Locate the cell with the specified text and output its [x, y] center coordinate. 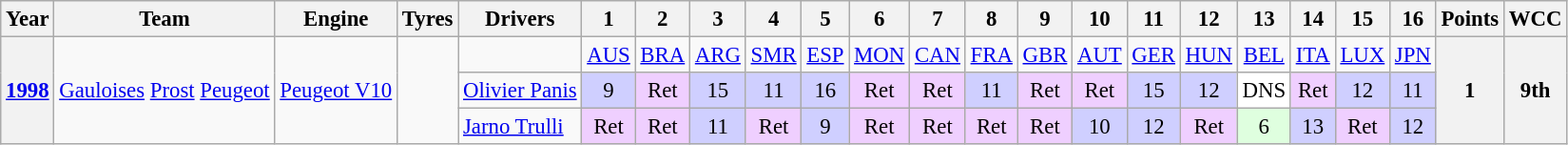
Team [165, 19]
Olivier Panis [520, 91]
Jarno Trulli [520, 127]
2 [662, 19]
7 [938, 19]
Year [28, 19]
BEL [1264, 55]
14 [1312, 19]
LUX [1362, 55]
8 [991, 19]
4 [774, 19]
CAN [938, 55]
JPN [1413, 55]
GER [1153, 55]
MON [880, 55]
5 [825, 19]
3 [719, 19]
ESP [825, 55]
ITA [1312, 55]
DNS [1264, 91]
SMR [774, 55]
Tyres [428, 19]
ARG [719, 55]
BRA [662, 55]
9th [1535, 92]
WCC [1535, 19]
Gauloises Prost Peugeot [165, 92]
1998 [28, 92]
Drivers [520, 19]
Peugeot V10 [337, 92]
Engine [337, 19]
Points [1470, 19]
AUS [609, 55]
HUN [1209, 55]
GBR [1044, 55]
AUT [1099, 55]
FRA [991, 55]
